Output the [X, Y] coordinate of the center of the cell containing the given text.  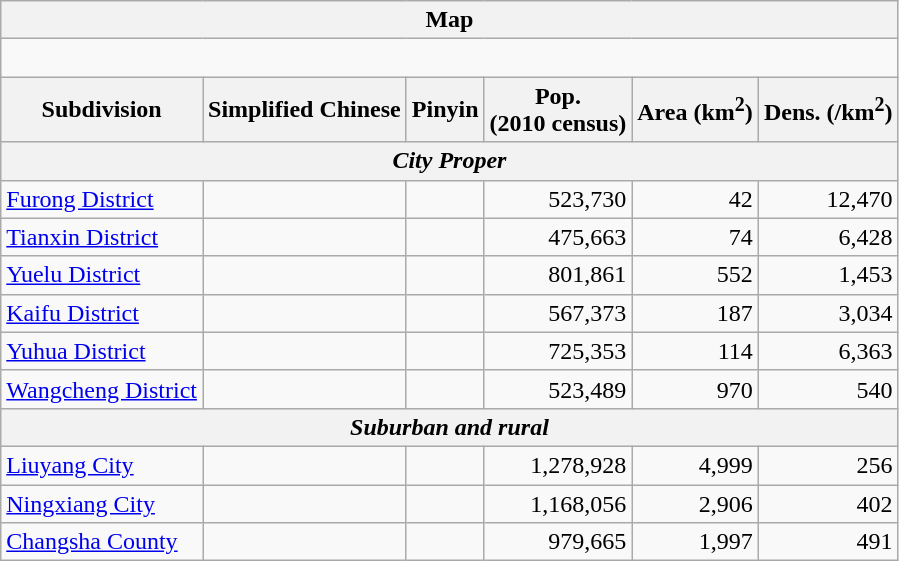
567,373 [558, 313]
3,034 [828, 313]
523,730 [558, 199]
114 [696, 351]
725,353 [558, 351]
City Proper [450, 161]
1,278,928 [558, 465]
Subdivision [102, 110]
Furong District [102, 199]
523,489 [558, 389]
Kaifu District [102, 313]
491 [828, 542]
Yuhua District [102, 351]
42 [696, 199]
1,453 [828, 275]
Pop.(2010 census) [558, 110]
2,906 [696, 503]
Map [450, 20]
Tianxin District [102, 237]
Simplified Chinese [304, 110]
Suburban and rural [450, 427]
Area (km2) [696, 110]
1,997 [696, 542]
540 [828, 389]
475,663 [558, 237]
Liuyang City [102, 465]
979,665 [558, 542]
Wangcheng District [102, 389]
552 [696, 275]
Changsha County [102, 542]
Pinyin [445, 110]
187 [696, 313]
4,999 [696, 465]
Ningxiang City [102, 503]
1,168,056 [558, 503]
6,363 [828, 351]
970 [696, 389]
402 [828, 503]
Yuelu District [102, 275]
6,428 [828, 237]
74 [696, 237]
801,861 [558, 275]
12,470 [828, 199]
256 [828, 465]
Dens. (/km2) [828, 110]
